Extract the [x, y] coordinate from the center of the cell holding the provided text.  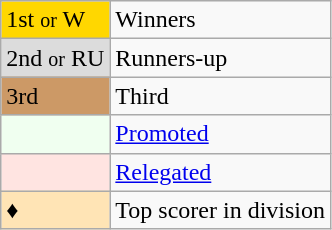
Winners [220, 20]
1st or W [56, 20]
Top scorer in division [220, 210]
Third [220, 96]
♦ [56, 210]
Runners-up [220, 58]
Relegated [220, 172]
2nd or RU [56, 58]
3rd [56, 96]
Promoted [220, 134]
